Provide the (x, y) coordinate of the cell's center where the given text is located.  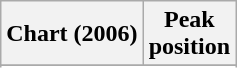
Chart (2006) (72, 34)
Peakposition (189, 34)
